For the text-containing cell, return its midpoint in (X, Y) coordinate format. 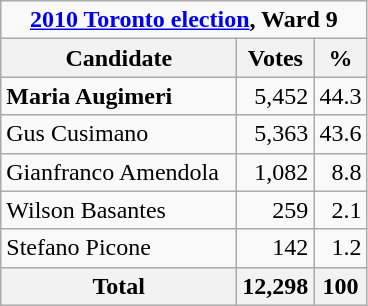
1,082 (276, 172)
2010 Toronto election, Ward 9 (184, 20)
43.6 (340, 134)
% (340, 58)
5,452 (276, 96)
Gianfranco Amendola (119, 172)
1.2 (340, 248)
Candidate (119, 58)
Stefano Picone (119, 248)
Total (119, 286)
100 (340, 286)
44.3 (340, 96)
142 (276, 248)
5,363 (276, 134)
2.1 (340, 210)
Maria Augimeri (119, 96)
259 (276, 210)
Wilson Basantes (119, 210)
12,298 (276, 286)
Gus Cusimano (119, 134)
Votes (276, 58)
8.8 (340, 172)
